Provide the [x, y] coordinate of the cell's center where the given text is located.  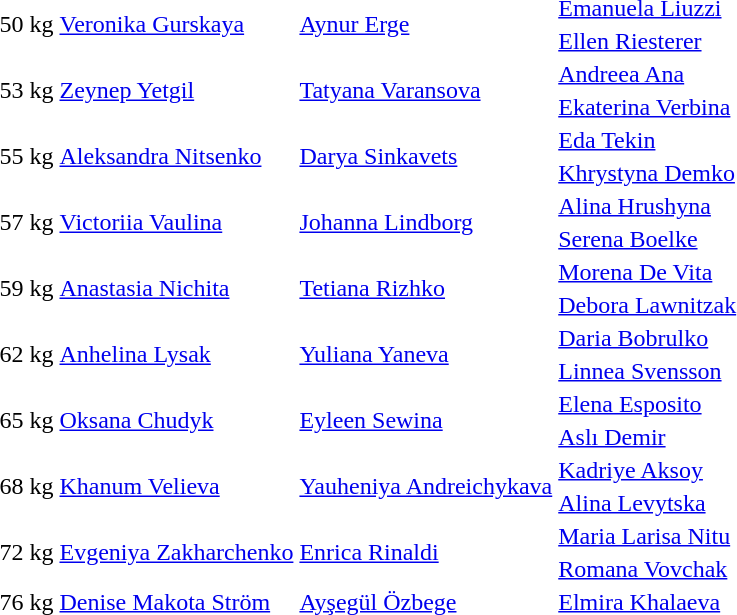
Zeynep Yetgil [176, 90]
Tatyana Varansova [426, 90]
Tetiana Rizhko [426, 288]
Yauheniya Andreichykava [426, 486]
Khanum Velieva [176, 486]
Anastasia Nichita [176, 288]
Anhelina Lysak [176, 354]
Yuliana Yaneva [426, 354]
Eyleen Sewina [426, 420]
Oksana Chudyk [176, 420]
Darya Sinkavets [426, 156]
Evgeniya Zakharchenko [176, 552]
Enrica Rinaldi [426, 552]
Aleksandra Nitsenko [176, 156]
Johanna Lindborg [426, 222]
Victoriia Vaulina [176, 222]
